Output the (x, y) coordinate of the center of the cell containing the given text.  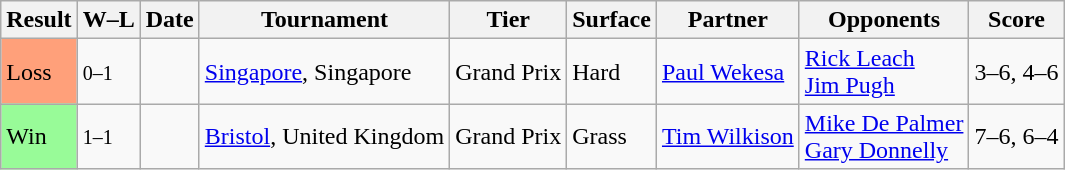
Bristol, United Kingdom (324, 136)
Partner (728, 20)
Date (170, 20)
Score (1016, 20)
Hard (612, 72)
Surface (612, 20)
Tier (508, 20)
1–1 (108, 136)
W–L (108, 20)
7–6, 6–4 (1016, 136)
Mike De Palmer Gary Donnelly (884, 136)
0–1 (108, 72)
Result (39, 20)
Grass (612, 136)
3–6, 4–6 (1016, 72)
Tournament (324, 20)
Tim Wilkison (728, 136)
Rick Leach Jim Pugh (884, 72)
Win (39, 136)
Opponents (884, 20)
Paul Wekesa (728, 72)
Singapore, Singapore (324, 72)
Loss (39, 72)
